Pinpoint the cell where the given text exists, returning its [x, y] midpoint coordinate. 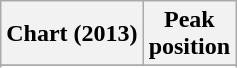
Peakposition [189, 34]
Chart (2013) [72, 34]
